Search for the cell housing the specified text and yield its [X, Y] center coordinate. 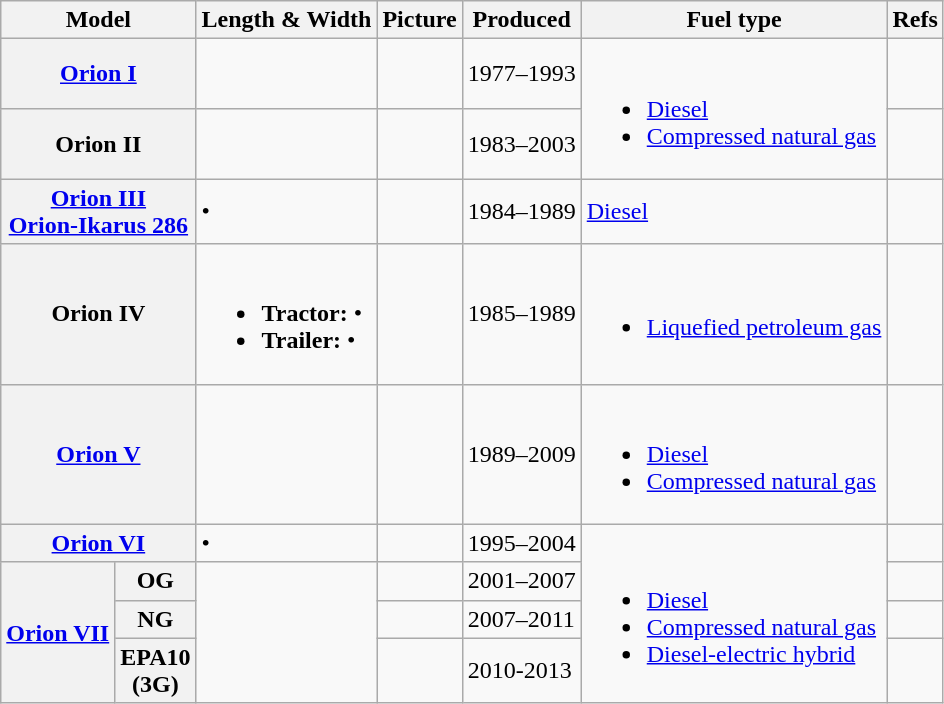
Tractor: • Trailer: • [286, 314]
1985–1989 [522, 314]
OG [156, 581]
1989–2009 [522, 454]
Orion I [98, 74]
Model [98, 20]
Refs [915, 20]
Length & Width [286, 20]
1995–2004 [522, 543]
1983–2003 [522, 144]
Orion VI [98, 543]
Orion IV [98, 314]
Orion II [98, 144]
Produced [522, 20]
Orion IIIOrion-Ikarus 286 [98, 212]
Orion VII [58, 632]
1977–1993 [522, 74]
Diesel [734, 212]
2010-2013 [522, 670]
Orion V [98, 454]
2007–2011 [522, 619]
Liquefied petroleum gas [734, 314]
NG [156, 619]
EPA10(3G) [156, 670]
1984–1989 [522, 212]
Picture [420, 20]
2001–2007 [522, 581]
Fuel type [734, 20]
DieselCompressed natural gasDiesel-electric hybrid [734, 614]
